From the cell containing the given text, extract its center point as (x, y) coordinate. 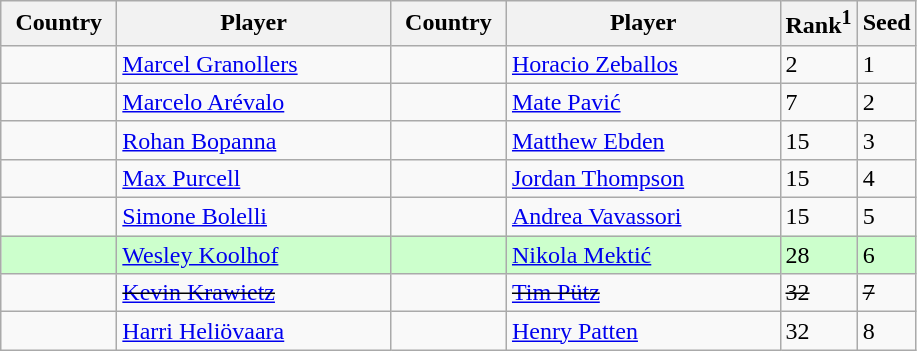
Wesley Koolhof (254, 255)
Henry Patten (643, 331)
4 (886, 178)
Mate Pavić (643, 102)
28 (818, 255)
Rank1 (818, 24)
8 (886, 331)
Marcelo Arévalo (254, 102)
Matthew Ebden (643, 140)
3 (886, 140)
1 (886, 64)
Jordan Thompson (643, 178)
Simone Bolelli (254, 217)
Andrea Vavassori (643, 217)
Horacio Zeballos (643, 64)
6 (886, 255)
Seed (886, 24)
Kevin Krawietz (254, 293)
Rohan Bopanna (254, 140)
5 (886, 217)
Tim Pütz (643, 293)
Harri Heliövaara (254, 331)
Marcel Granollers (254, 64)
Max Purcell (254, 178)
Nikola Mektić (643, 255)
